Pinpoint the cell where the given text exists, returning its [x, y] midpoint coordinate. 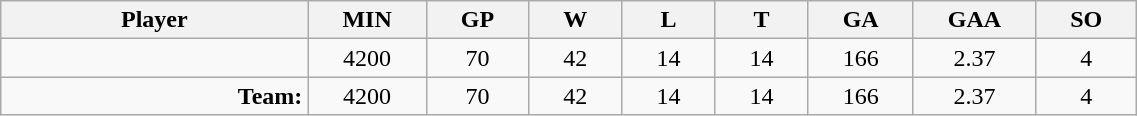
T [762, 20]
Team: [154, 96]
SO [1086, 20]
MIN [367, 20]
W [576, 20]
Player [154, 20]
GAA [974, 20]
L [668, 20]
GA [860, 20]
GP [477, 20]
